Provide the [x, y] coordinate of the cell's center where the given text is located.  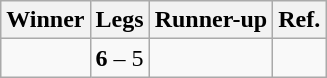
Winner [46, 20]
6 – 5 [120, 58]
Runner-up [211, 20]
Ref. [300, 20]
Legs [120, 20]
